Return (X, Y) of the center of cell containing provided text 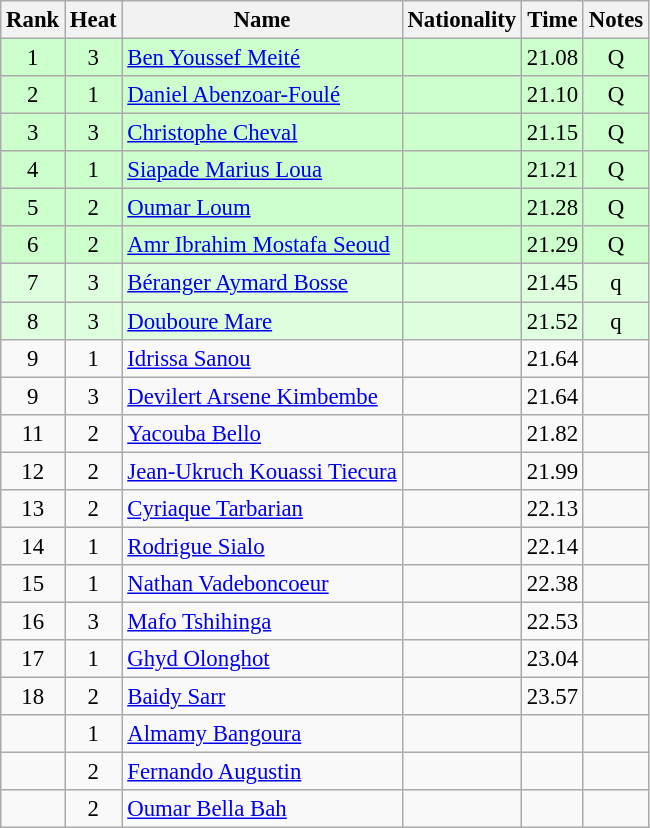
Jean-Ukruch Kouassi Tiecura (262, 471)
Amr Ibrahim Mostafa Seoud (262, 245)
Name (262, 20)
8 (33, 321)
Ghyd Olonghot (262, 659)
23.57 (553, 697)
Douboure Mare (262, 321)
21.29 (553, 245)
Heat (94, 20)
Notes (616, 20)
Daniel Abenzoar-Foulé (262, 95)
23.04 (553, 659)
12 (33, 471)
4 (33, 170)
21.28 (553, 208)
Yacouba Bello (262, 433)
Oumar Bella Bah (262, 809)
Almamy Bangoura (262, 734)
21.15 (553, 133)
21.08 (553, 58)
Ben Youssef Meité (262, 58)
21.45 (553, 283)
Christophe Cheval (262, 133)
15 (33, 584)
11 (33, 433)
Béranger Aymard Bosse (262, 283)
17 (33, 659)
Devilert Arsene Kimbembe (262, 396)
21.10 (553, 95)
Mafo Tshihinga (262, 621)
13 (33, 509)
Time (553, 20)
22.13 (553, 509)
21.99 (553, 471)
16 (33, 621)
Cyriaque Tarbarian (262, 509)
6 (33, 245)
Oumar Loum (262, 208)
22.38 (553, 584)
22.53 (553, 621)
7 (33, 283)
Siapade Marius Loua (262, 170)
Fernando Augustin (262, 772)
18 (33, 697)
Rank (33, 20)
Nationality (462, 20)
Rodrigue Sialo (262, 546)
Idrissa Sanou (262, 358)
21.52 (553, 321)
22.14 (553, 546)
Baidy Sarr (262, 697)
5 (33, 208)
21.21 (553, 170)
21.82 (553, 433)
14 (33, 546)
Nathan Vadeboncoeur (262, 584)
